For the text-containing cell, return its midpoint in (x, y) coordinate format. 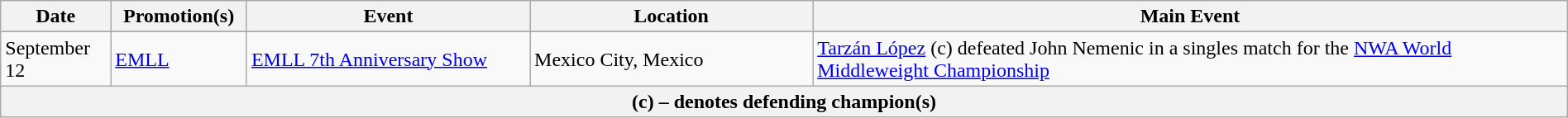
Main Event (1191, 17)
EMLL 7th Anniversary Show (388, 59)
Tarzán López (c) defeated John Nemenic in a singles match for the NWA World Middleweight Championship (1191, 59)
Event (388, 17)
Location (672, 17)
Promotion(s) (179, 17)
September 12 (56, 59)
Mexico City, Mexico (672, 59)
(c) – denotes defending champion(s) (784, 101)
EMLL (179, 59)
Date (56, 17)
